Pinpoint the cell where the given text exists, returning its [X, Y] midpoint coordinate. 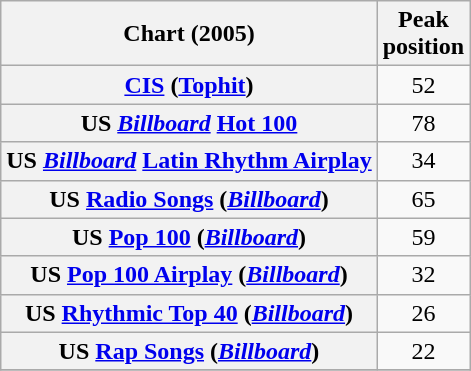
32 [423, 275]
US Billboard Latin Rhythm Airplay [189, 161]
22 [423, 351]
US Billboard Hot 100 [189, 123]
US Radio Songs (Billboard) [189, 199]
34 [423, 161]
26 [423, 313]
78 [423, 123]
59 [423, 237]
CIS (Tophit) [189, 85]
US Pop 100 Airplay (Billboard) [189, 275]
US Pop 100 (Billboard) [189, 237]
52 [423, 85]
US Rhythmic Top 40 (Billboard) [189, 313]
65 [423, 199]
Peak position [423, 34]
US Rap Songs (Billboard) [189, 351]
Chart (2005) [189, 34]
